Scan for the cell matching the given text and deliver its [X, Y] coordinate at center. 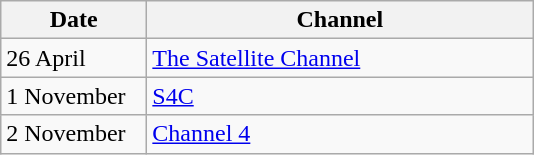
Channel [340, 20]
The Satellite Channel [340, 58]
Channel 4 [340, 134]
Date [74, 20]
26 April [74, 58]
1 November [74, 96]
2 November [74, 134]
S4C [340, 96]
